Capture the cell that displays the provided text and extract its (x, y) central coordinate. 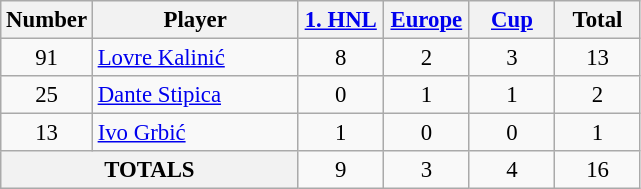
Europe (427, 20)
9 (341, 170)
Ivo Grbić (195, 133)
Number (47, 20)
4 (512, 170)
Player (195, 20)
8 (341, 58)
Dante Stipica (195, 95)
25 (47, 95)
Total (598, 20)
Cup (512, 20)
Lovre Kalinić (195, 58)
16 (598, 170)
91 (47, 58)
1. HNL (341, 20)
TOTALS (150, 170)
